From the cell containing the given text, extract its center point as (x, y) coordinate. 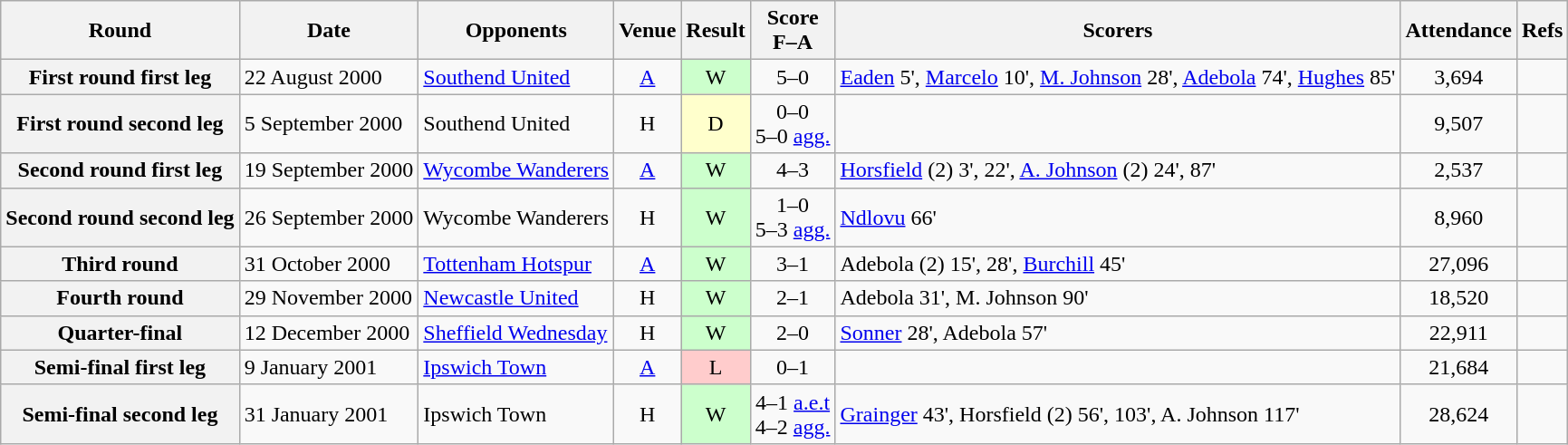
21,684 (1458, 367)
27,096 (1458, 264)
1–05–3 agg. (793, 218)
Quarter-final (120, 333)
Third round (120, 264)
26 September 2000 (329, 218)
Second round first leg (120, 170)
2–0 (793, 333)
28,624 (1458, 413)
Ndlovu 66' (1118, 218)
Round (120, 31)
Refs (1542, 31)
29 November 2000 (329, 298)
4–3 (793, 170)
Fourth round (120, 298)
Semi-final second leg (120, 413)
2,537 (1458, 170)
Attendance (1458, 31)
5–0 (793, 77)
22,911 (1458, 333)
Opponents (516, 31)
L (716, 367)
Adebola (2) 15', 28', Burchill 45' (1118, 264)
ScoreF–A (793, 31)
Eaden 5', Marcelo 10', M. Johnson 28', Adebola 74', Hughes 85' (1118, 77)
D (716, 123)
First round first leg (120, 77)
0–05–0 agg. (793, 123)
Sheffield Wednesday (516, 333)
Scorers (1118, 31)
Horsfield (2) 3', 22', A. Johnson (2) 24', 87' (1118, 170)
31 January 2001 (329, 413)
3–1 (793, 264)
2–1 (793, 298)
12 December 2000 (329, 333)
Tottenham Hotspur (516, 264)
Semi-final first leg (120, 367)
Venue (648, 31)
Second round second leg (120, 218)
Newcastle United (516, 298)
9 January 2001 (329, 367)
Grainger 43', Horsfield (2) 56', 103', A. Johnson 117' (1118, 413)
9,507 (1458, 123)
Adebola 31', M. Johnson 90' (1118, 298)
4–1 a.e.t4–2 agg. (793, 413)
Sonner 28', Adebola 57' (1118, 333)
Result (716, 31)
5 September 2000 (329, 123)
31 October 2000 (329, 264)
Date (329, 31)
22 August 2000 (329, 77)
19 September 2000 (329, 170)
18,520 (1458, 298)
0–1 (793, 367)
8,960 (1458, 218)
First round second leg (120, 123)
3,694 (1458, 77)
